Extract the [X, Y] coordinate from the center of the cell holding the provided text.  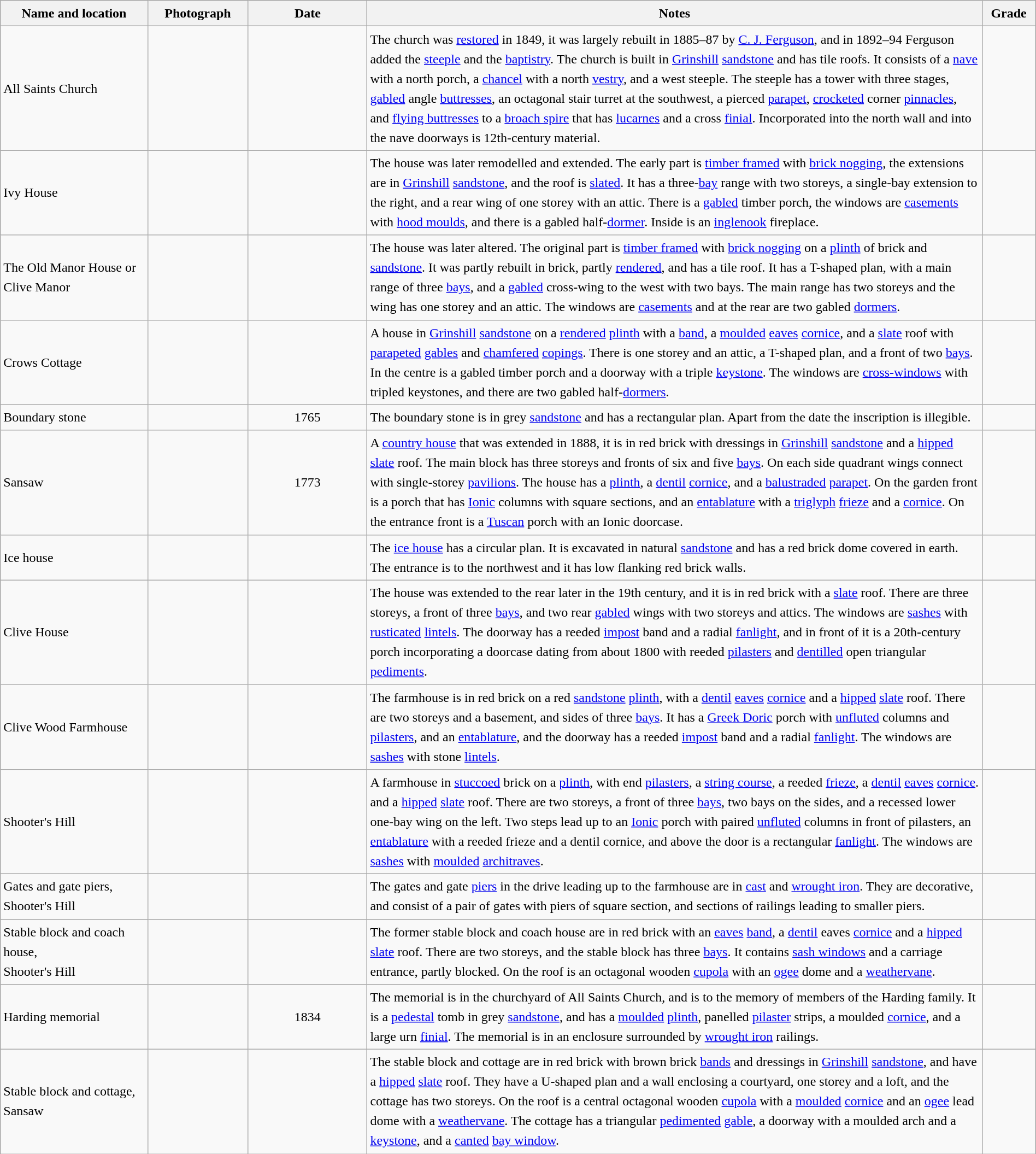
Notes [674, 13]
1834 [308, 1017]
Clive House [74, 632]
Boundary stone [74, 418]
Sansaw [74, 482]
Ivy House [74, 192]
Stable block and coach house,Shooter's Hill [74, 952]
Crows Cottage [74, 362]
Stable block and cottage, Sansaw [74, 1102]
Photograph [198, 13]
1765 [308, 418]
Date [308, 13]
Grade [1009, 13]
Harding memorial [74, 1017]
Shooter's Hill [74, 821]
The boundary stone is in grey sandstone and has a rectangular plan. Apart from the date the inscription is illegible. [674, 418]
Name and location [74, 13]
Gates and gate piers, Shooter's Hill [74, 897]
Clive Wood Farmhouse [74, 727]
1773 [308, 482]
Ice house [74, 558]
The Old Manor House or Clive Manor [74, 278]
All Saints Church [74, 89]
